Identify which cell holds the provided text, then report its (x, y) central coordinate. 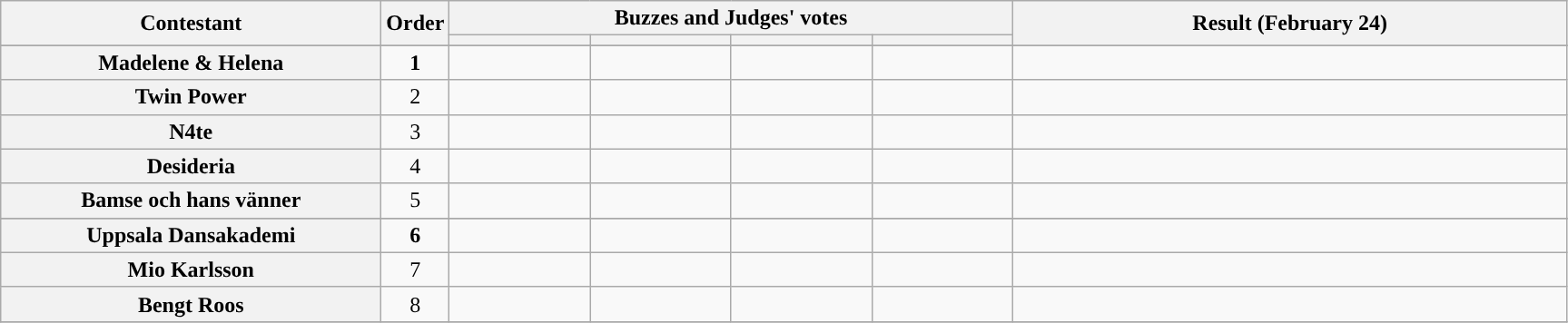
Bamse och hans vänner (191, 201)
Buzzes and Judges' votes (731, 18)
Contestant (191, 24)
Order (416, 24)
Uppsala Dansakademi (191, 235)
1 (416, 63)
7 (416, 269)
Twin Power (191, 97)
Desideria (191, 166)
Bengt Roos (191, 304)
Result (February 24) (1289, 24)
Madelene & Helena (191, 63)
N4te (191, 132)
3 (416, 132)
5 (416, 201)
4 (416, 166)
2 (416, 97)
8 (416, 304)
6 (416, 235)
Mio Karlsson (191, 269)
